Locate the cell with the specified text and output its (X, Y) center coordinate. 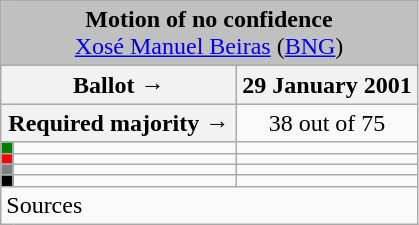
Ballot → (119, 85)
29 January 2001 (327, 85)
Required majority → (119, 123)
38 out of 75 (327, 123)
Sources (209, 205)
Motion of no confidenceXosé Manuel Beiras (BNG) (209, 34)
